Detect which cell encompasses the target text, then output its (x, y) center coordinate. 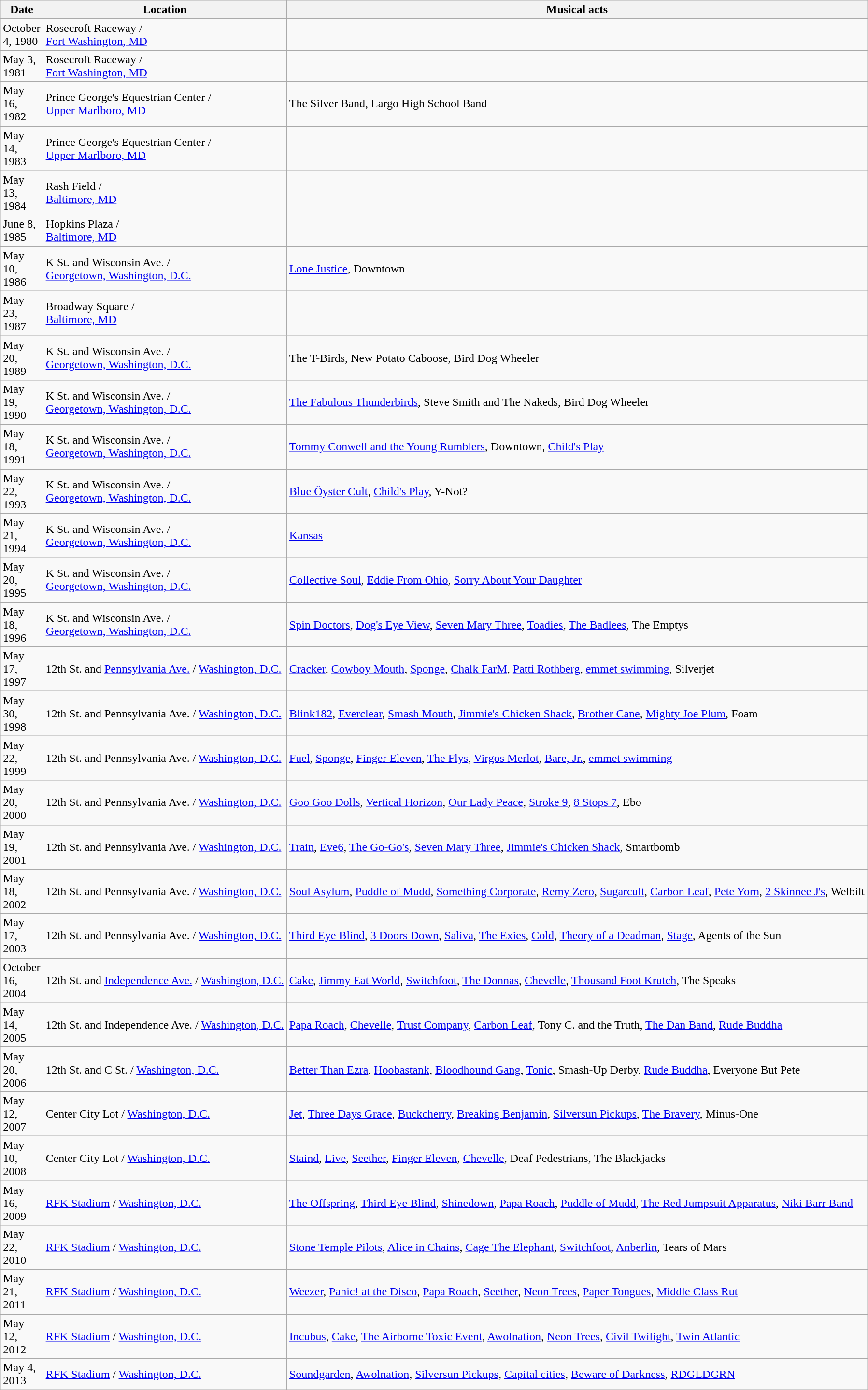
Cracker, Cowboy Mouth, Sponge, Chalk FarM, Patti Rothberg, emmet swimming, Silverjet (577, 669)
May 16, 2009 (22, 1203)
Spin Doctors, Dog's Eye View, Seven Mary Three, Toadies, The Badlees, The Emptys (577, 625)
May 19, 1990 (22, 402)
May 4, 2013 (22, 1374)
October 4, 1980 (22, 35)
May 22, 1993 (22, 491)
Jet, Three Days Grace, Buckcherry, Breaking Benjamin, Silversun Pickups, The Bravery, Minus-One (577, 1114)
May 18, 2002 (22, 891)
May 17, 2003 (22, 936)
May 21, 1994 (22, 536)
May 10, 1986 (22, 269)
October 16, 2004 (22, 980)
Collective Soul, Eddie From Ohio, Sorry About Your Daughter (577, 580)
Goo Goo Dolls, Vertical Horizon, Our Lady Peace, Stroke 9, 8 Stops 7, Ebo (577, 802)
Fuel, Sponge, Finger Eleven, The Flys, Virgos Merlot, Bare, Jr., emmet swimming (577, 758)
Papa Roach, Chevelle, Trust Company, Carbon Leaf, Tony C. and the Truth, The Dan Band, Rude Buddha (577, 1025)
May 10, 2008 (22, 1158)
The Silver Band, Largo High School Band (577, 104)
May 17, 1997 (22, 669)
May 20, 2000 (22, 802)
May 22, 1999 (22, 758)
Cake, Jimmy Eat World, Switchfoot, The Donnas, Chevelle, Thousand Foot Krutch, The Speaks (577, 980)
Musical acts (577, 10)
May 19, 2001 (22, 847)
May 16, 1982 (22, 104)
May 23, 1987 (22, 313)
Better Than Ezra, Hoobastank, Bloodhound Gang, Tonic, Smash-Up Derby, Rude Buddha, Everyone But Pete (577, 1069)
The Fabulous Thunderbirds, Steve Smith and The Nakeds, Bird Dog Wheeler (577, 402)
May 21, 2011 (22, 1292)
Third Eye Blind, 3 Doors Down, Saliva, The Exies, Cold, Theory of a Deadman, Stage, Agents of the Sun (577, 936)
Rash Field /Baltimore, MD (165, 193)
The Offspring, Third Eye Blind, Shinedown, Papa Roach, Puddle of Mudd, The Red Jumpsuit Apparatus, Niki Barr Band (577, 1203)
Soul Asylum, Puddle of Mudd, Something Corporate, Remy Zero, Sugarcult, Carbon Leaf, Pete Yorn, 2 Skinnee J's, Welbilt (577, 891)
Blink182, Everclear, Smash Mouth, Jimmie's Chicken Shack, Brother Cane, Mighty Joe Plum, Foam (577, 714)
Tommy Conwell and the Young Rumblers, Downtown, Child's Play (577, 446)
Stone Temple Pilots, Alice in Chains, Cage The Elephant, Switchfoot, Anberlin, Tears of Mars (577, 1247)
May 22, 2010 (22, 1247)
May 18, 1996 (22, 625)
May 30, 1998 (22, 714)
June 8, 1985 (22, 231)
May 20, 2006 (22, 1069)
Incubus, Cake, The Airborne Toxic Event, Awolnation, Neon Trees, Civil Twilight, Twin Atlantic (577, 1336)
Hopkins Plaza /Baltimore, MD (165, 231)
Staind, Live, Seether, Finger Eleven, Chevelle, Deaf Pedestrians, The Blackjacks (577, 1158)
May 14, 2005 (22, 1025)
May 12, 2007 (22, 1114)
Broadway Square /Baltimore, MD (165, 313)
Lone Justice, Downtown (577, 269)
Weezer, Panic! at the Disco, Papa Roach, Seether, Neon Trees, Paper Tongues, Middle Class Rut (577, 1292)
Location (165, 10)
May 14, 1983 (22, 148)
Train, Eve6, The Go-Go's, Seven Mary Three, Jimmie's Chicken Shack, Smartbomb (577, 847)
The T-Birds, New Potato Caboose, Bird Dog Wheeler (577, 358)
Date (22, 10)
Kansas (577, 536)
May 12, 2012 (22, 1336)
May 3, 1981 (22, 66)
Soundgarden, Awolnation, Silversun Pickups, Capital cities, Beware of Darkness, RDGLDGRN (577, 1374)
May 20, 1989 (22, 358)
May 18, 1991 (22, 446)
12th St. and C St. / Washington, D.C. (165, 1069)
May 13, 1984 (22, 193)
May 20, 1995 (22, 580)
Blue Öyster Cult, Child's Play, Y-Not? (577, 491)
